Determine the (x, y) coordinate at the center of the cell enclosing the given text.  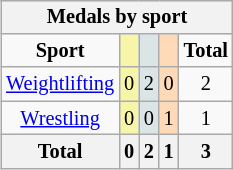
Wrestling (60, 118)
Sport (60, 51)
Medals by sport (117, 17)
3 (206, 152)
Weightlifting (60, 84)
